Identify which cell holds the provided text, then report its (x, y) central coordinate. 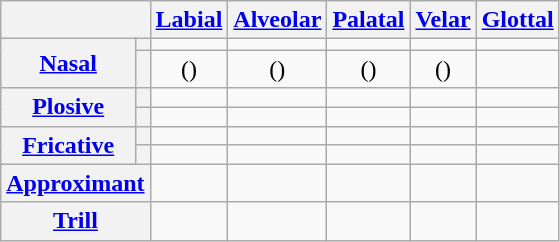
Velar (443, 20)
Labial (189, 20)
Trill (76, 221)
Approximant (76, 183)
Palatal (368, 20)
Fricative (68, 145)
Alveolar (278, 20)
Glottal (518, 20)
Plosive (68, 107)
Nasal (68, 64)
